From the cell containing the given text, extract its center point as (x, y) coordinate. 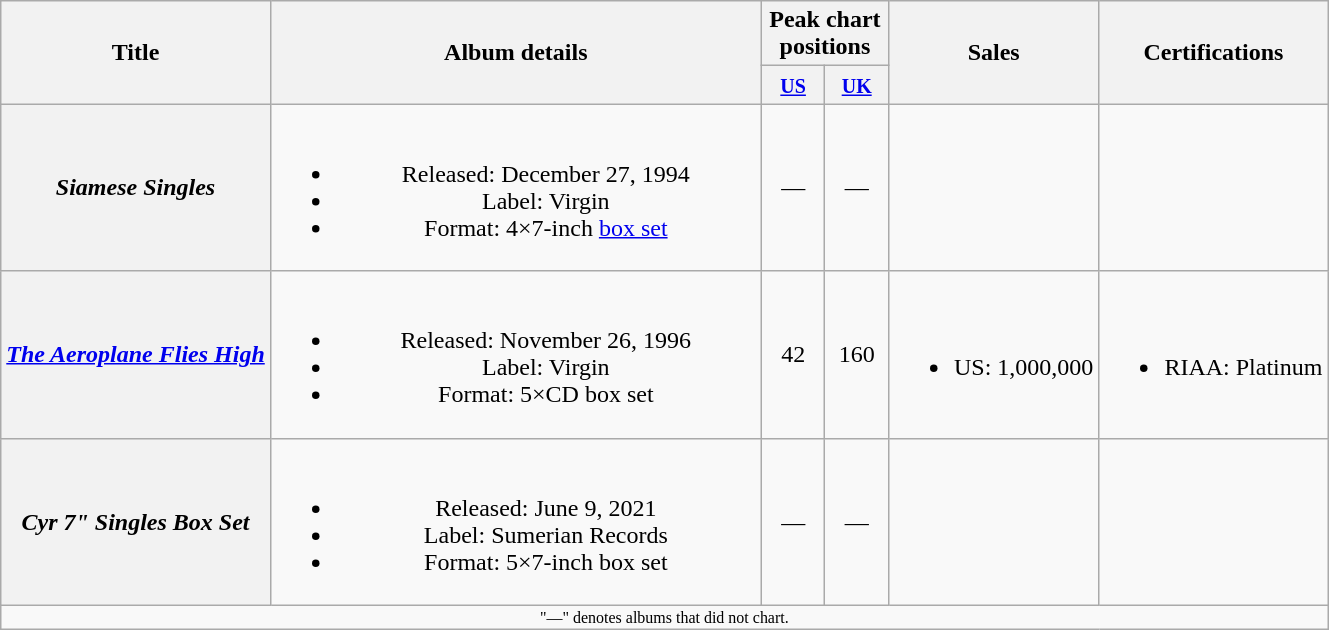
US: 1,000,000 (993, 354)
US (793, 85)
Released: December 27, 1994Label: VirginFormat: 4×7-inch box set (516, 188)
42 (793, 354)
Title (136, 52)
Released: June 9, 2021Label: Sumerian RecordsFormat: 5×7-inch box set (516, 522)
RIAA: Platinum (1214, 354)
Certifications (1214, 52)
Peak chart positions (824, 34)
"—" denotes albums that did not chart. (664, 617)
160 (857, 354)
Album details (516, 52)
The Aeroplane Flies High (136, 354)
Sales (993, 52)
UK (857, 85)
Released: November 26, 1996Label: VirginFormat: 5×CD box set (516, 354)
Siamese Singles (136, 188)
Cyr 7" Singles Box Set (136, 522)
